Search for the cell housing the specified text and yield its (x, y) center coordinate. 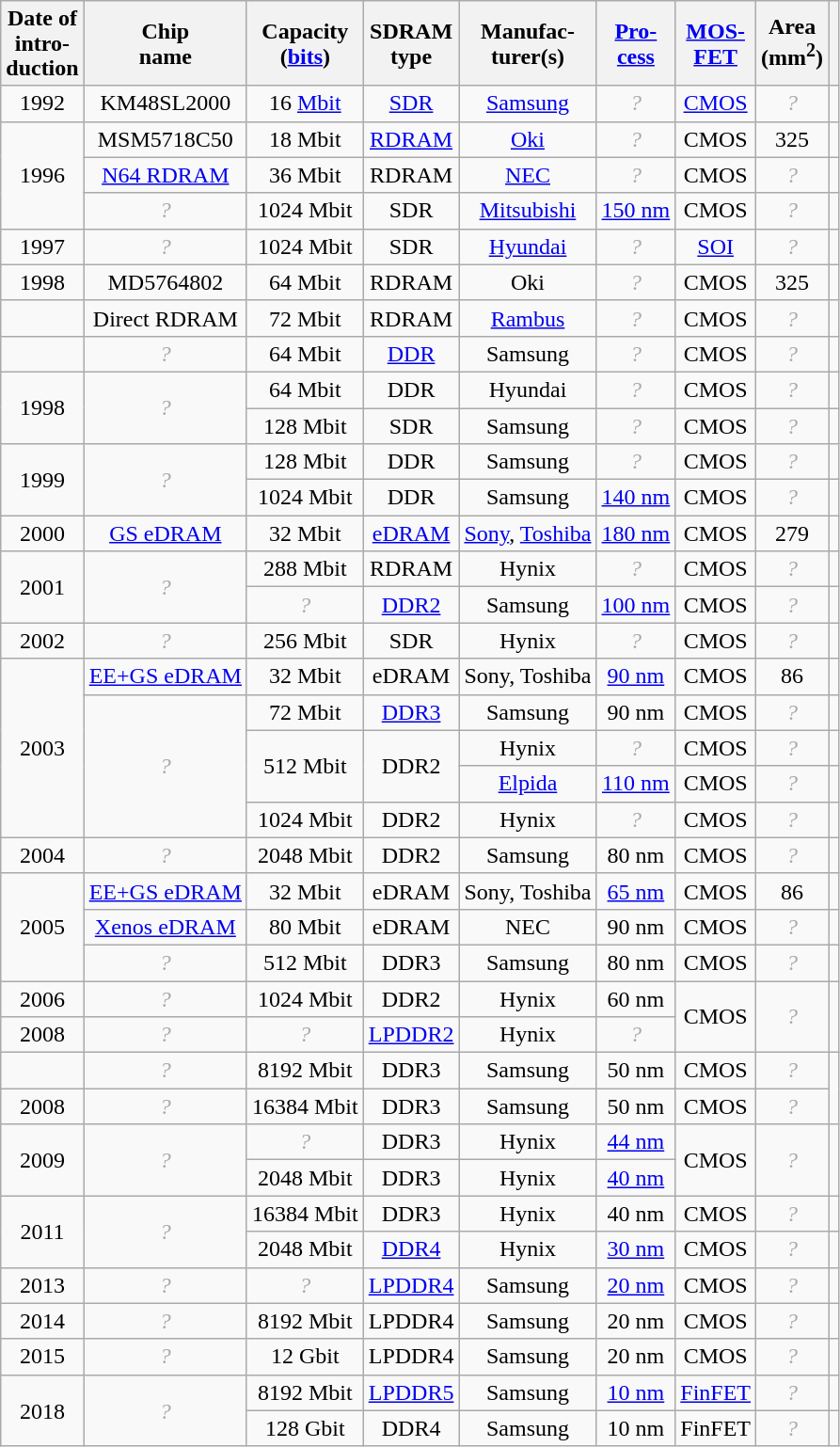
SDRAMtype (411, 43)
128 Gbit (305, 1428)
Pro-cess (636, 43)
LPDDR5 (411, 1392)
80 Mbit (305, 927)
Capacity(bits) (305, 43)
44 nm (636, 1142)
MOS-FET (716, 43)
2015 (42, 1357)
1992 (42, 103)
2001 (42, 587)
16 Mbit (305, 103)
2006 (42, 999)
279 (792, 533)
1999 (42, 480)
110 nm (636, 784)
LPDDR2 (411, 1035)
Area(mm2) (792, 43)
2004 (42, 855)
2011 (42, 1232)
N64 RDRAM (166, 175)
100 nm (636, 605)
Xenos eDRAM (166, 927)
30 nm (636, 1249)
KM48SL2000 (166, 103)
Mitsubishi (528, 211)
2009 (42, 1160)
MD5764802 (166, 282)
2000 (42, 533)
65 nm (636, 891)
Chipname (166, 43)
288 Mbit (305, 569)
MSM5718C50 (166, 139)
2005 (42, 927)
2014 (42, 1321)
1996 (42, 175)
Date ofintro-duction (42, 43)
180 nm (636, 533)
1997 (42, 246)
18 Mbit (305, 139)
2018 (42, 1410)
60 nm (636, 999)
36 Mbit (305, 175)
140 nm (636, 498)
150 nm (636, 211)
12 Gbit (305, 1357)
Manufac-turer(s) (528, 43)
Rambus (528, 318)
Elpida (528, 784)
2013 (42, 1285)
2002 (42, 641)
GS eDRAM (166, 533)
2003 (42, 748)
256 Mbit (305, 641)
SOI (716, 246)
Direct RDRAM (166, 318)
